For the text-containing cell, return its midpoint in (x, y) coordinate format. 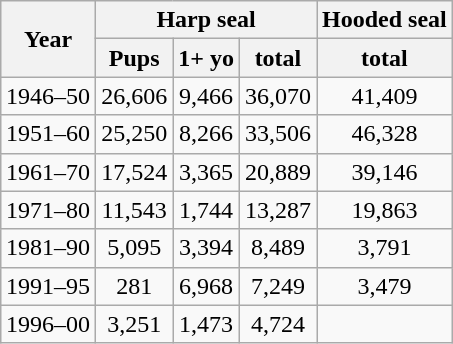
Hooded seal (384, 20)
Harp seal (206, 20)
11,543 (134, 210)
Pups (134, 58)
1981–90 (48, 248)
3,479 (384, 286)
3,394 (206, 248)
8,266 (206, 134)
8,489 (278, 248)
25,250 (134, 134)
20,889 (278, 172)
19,863 (384, 210)
6,968 (206, 286)
1,473 (206, 324)
4,724 (278, 324)
1+ yo (206, 58)
26,606 (134, 96)
17,524 (134, 172)
3,251 (134, 324)
9,466 (206, 96)
39,146 (384, 172)
5,095 (134, 248)
1991–95 (48, 286)
1951–60 (48, 134)
3,365 (206, 172)
1,744 (206, 210)
1996–00 (48, 324)
1961–70 (48, 172)
1946–50 (48, 96)
41,409 (384, 96)
33,506 (278, 134)
281 (134, 286)
13,287 (278, 210)
3,791 (384, 248)
7,249 (278, 286)
36,070 (278, 96)
Year (48, 39)
1971–80 (48, 210)
46,328 (384, 134)
